Find where the given text appears and provide that cell's center as (x, y) coordinate. 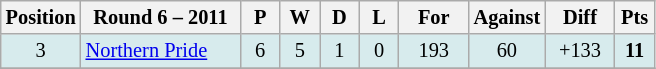
11 (635, 51)
Northern Pride (161, 51)
Pts (635, 17)
For (434, 17)
P (260, 17)
6 (260, 51)
Against (508, 17)
Position (41, 17)
L (379, 17)
D (340, 17)
5 (300, 51)
3 (41, 51)
Diff (580, 17)
+133 (580, 51)
1 (340, 51)
W (300, 17)
193 (434, 51)
Round 6 – 2011 (161, 17)
60 (508, 51)
0 (379, 51)
